Output the (x, y) coordinate of the center of the cell containing the given text.  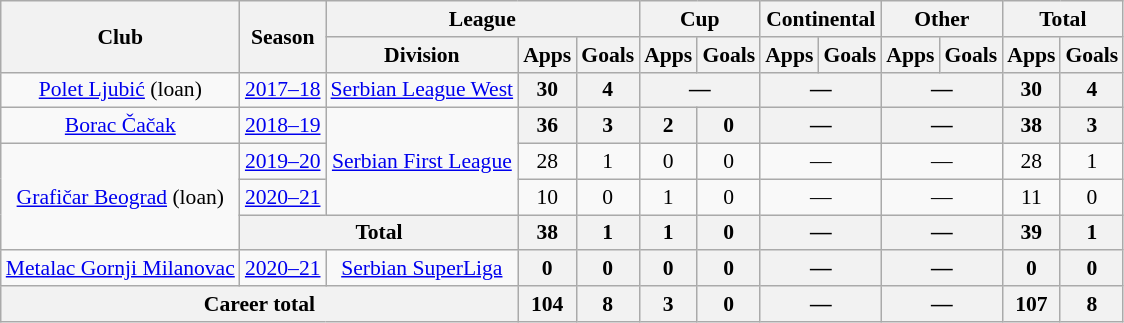
Continental (820, 19)
Season (283, 36)
2019–20 (283, 162)
Metalac Gornji Milanovac (120, 269)
Cup (700, 19)
Other (942, 19)
36 (547, 126)
Serbian First League (422, 162)
Serbian League West (422, 90)
2 (668, 126)
11 (1031, 197)
Division (422, 55)
104 (547, 304)
2017–18 (283, 90)
107 (1031, 304)
Polet Ljubić (loan) (120, 90)
Club (120, 36)
Grafičar Beograd (loan) (120, 198)
10 (547, 197)
Borac Čačak (120, 126)
39 (1031, 233)
Serbian SuperLiga (422, 269)
Career total (260, 304)
League (483, 19)
2018–19 (283, 126)
